From the cell containing the given text, extract its center point as (X, Y) coordinate. 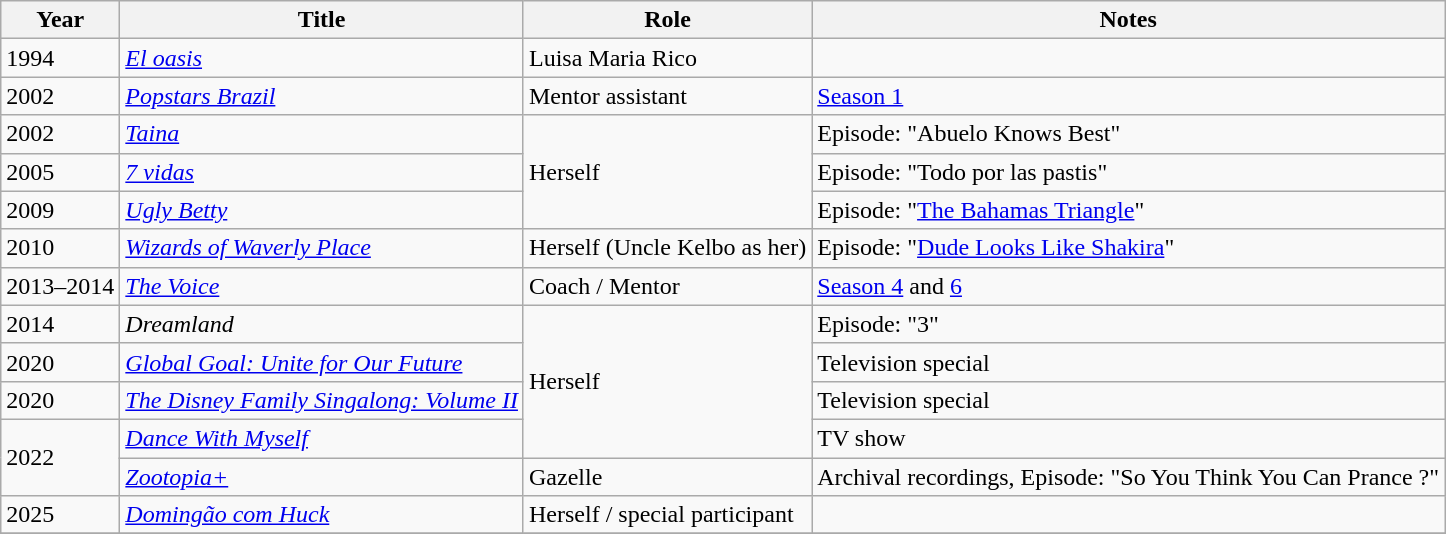
2005 (60, 172)
Year (60, 20)
Episode: "Todo por las pastis" (1128, 172)
2014 (60, 324)
Popstars Brazil (322, 96)
Role (667, 20)
The Voice (322, 286)
Episode: "Dude Looks Like Shakira" (1128, 248)
El oasis (322, 58)
Zootopia+ (322, 477)
Global Goal: Unite for Our Future (322, 362)
2022 (60, 457)
Title (322, 20)
7 vidas (322, 172)
Episode: "Abuelo Knows Best" (1128, 134)
Dance With Myself (322, 438)
Herself (Uncle Kelbo as her) (667, 248)
Dreamland (322, 324)
2013–2014 (60, 286)
Gazelle (667, 477)
Taina (322, 134)
Coach / Mentor (667, 286)
Mentor assistant (667, 96)
Episode: "3" (1128, 324)
2009 (60, 210)
TV show (1128, 438)
Episode: "The Bahamas Triangle" (1128, 210)
The Disney Family Singalong: Volume II (322, 400)
2010 (60, 248)
Season 1 (1128, 96)
Luisa Maria Rico (667, 58)
Ugly Betty (322, 210)
Wizards of Waverly Place (322, 248)
1994 (60, 58)
Archival recordings, Episode: "So You Think You Can Prance ?" (1128, 477)
Notes (1128, 20)
Domingão com Huck (322, 515)
Herself / special participant (667, 515)
Season 4 and 6 (1128, 286)
2025 (60, 515)
